Pinpoint the cell where the given text exists, returning its (x, y) midpoint coordinate. 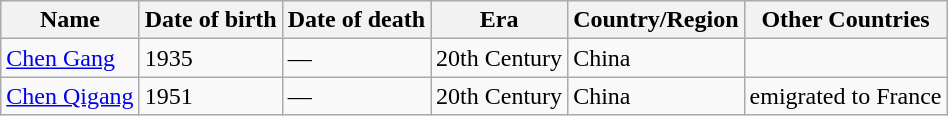
Chen Qigang (70, 96)
Date of death (356, 20)
Name (70, 20)
emigrated to France (846, 96)
Other Countries (846, 20)
Chen Gang (70, 58)
Country/Region (656, 20)
1935 (210, 58)
1951 (210, 96)
Era (500, 20)
Date of birth (210, 20)
